Scan for the cell matching the given text and deliver its [X, Y] coordinate at center. 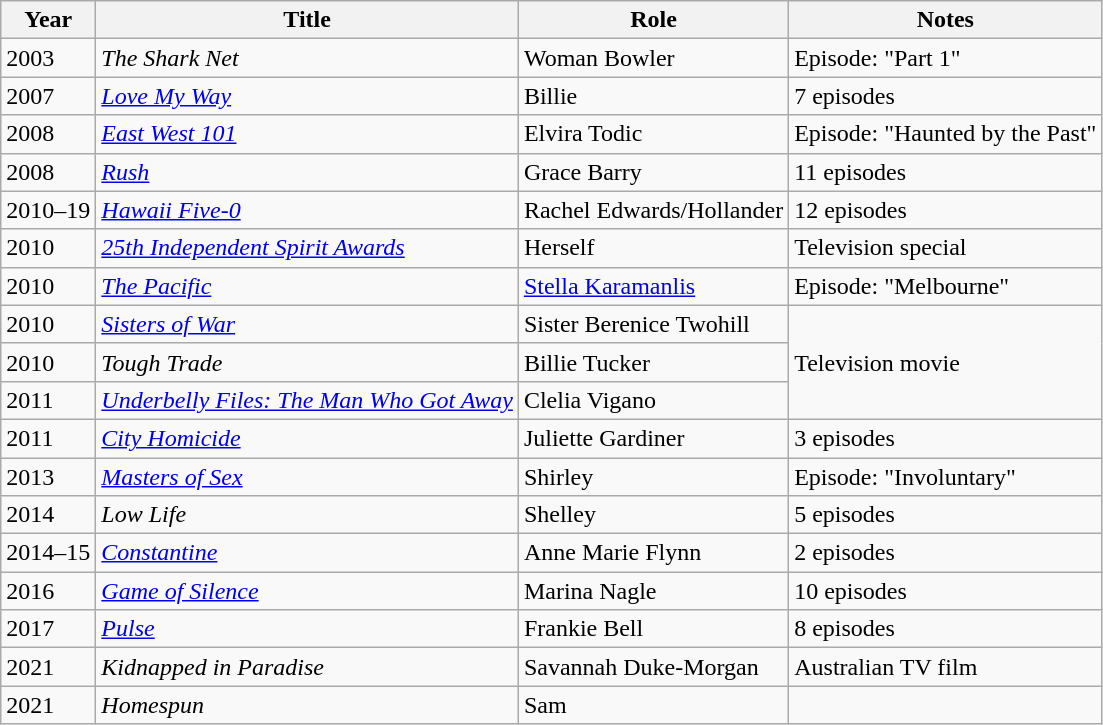
10 episodes [946, 591]
Episode: "Haunted by the Past" [946, 134]
Low Life [308, 515]
Sisters of War [308, 324]
3 episodes [946, 438]
East West 101 [308, 134]
Clelia Vigano [653, 400]
Billie Tucker [653, 362]
Notes [946, 20]
Sister Berenice Twohill [653, 324]
Herself [653, 248]
8 episodes [946, 629]
2016 [48, 591]
Shelley [653, 515]
2003 [48, 58]
Woman Bowler [653, 58]
Role [653, 20]
2013 [48, 477]
Kidnapped in Paradise [308, 667]
Billie [653, 96]
Savannah Duke-Morgan [653, 667]
12 episodes [946, 210]
25th Independent Spirit Awards [308, 248]
Tough Trade [308, 362]
2014 [48, 515]
Grace Barry [653, 172]
Sam [653, 705]
Episode: "Involuntary" [946, 477]
Constantine [308, 553]
Rachel Edwards/Hollander [653, 210]
Love My Way [308, 96]
Year [48, 20]
2007 [48, 96]
7 episodes [946, 96]
11 episodes [946, 172]
Australian TV film [946, 667]
Elvira Todic [653, 134]
Shirley [653, 477]
The Pacific [308, 286]
Frankie Bell [653, 629]
Hawaii Five-0 [308, 210]
2014–15 [48, 553]
Episode: "Melbourne" [946, 286]
Title [308, 20]
2 episodes [946, 553]
5 episodes [946, 515]
Juliette Gardiner [653, 438]
Episode: "Part 1" [946, 58]
2017 [48, 629]
Television movie [946, 362]
City Homicide [308, 438]
Stella Karamanlis [653, 286]
2010–19 [48, 210]
Game of Silence [308, 591]
Anne Marie Flynn [653, 553]
Marina Nagle [653, 591]
Rush [308, 172]
Television special [946, 248]
Pulse [308, 629]
Homespun [308, 705]
Masters of Sex [308, 477]
The Shark Net [308, 58]
Underbelly Files: The Man Who Got Away [308, 400]
